Capture the cell that displays the provided text and extract its [X, Y] central coordinate. 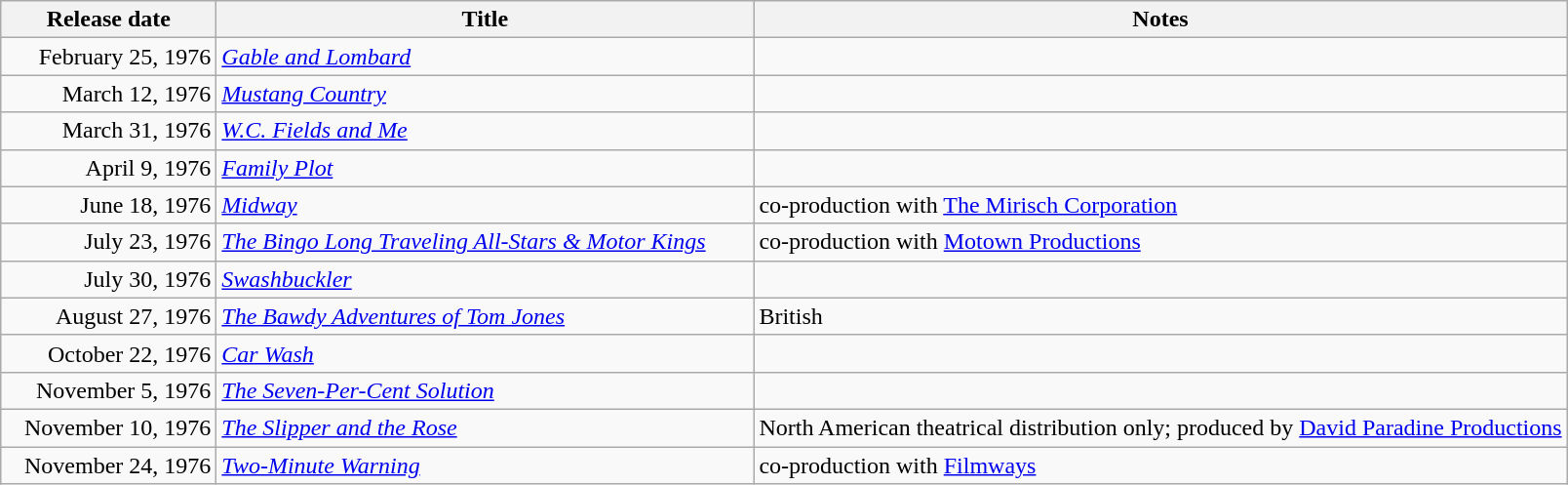
April 9, 1976 [109, 168]
co-production with Filmways [1160, 465]
March 12, 1976 [109, 94]
November 10, 1976 [109, 427]
Two-Minute Warning [486, 465]
July 30, 1976 [109, 279]
co-production with Motown Productions [1160, 242]
W.C. Fields and Me [486, 131]
July 23, 1976 [109, 242]
June 18, 1976 [109, 205]
Notes [1160, 20]
February 25, 1976 [109, 57]
Release date [109, 20]
November 5, 1976 [109, 390]
co-production with The Mirisch Corporation [1160, 205]
Swashbuckler [486, 279]
Mustang Country [486, 94]
Title [486, 20]
The Slipper and the Rose [486, 427]
Gable and Lombard [486, 57]
November 24, 1976 [109, 465]
The Seven-Per-Cent Solution [486, 390]
The Bawdy Adventures of Tom Jones [486, 316]
Car Wash [486, 353]
August 27, 1976 [109, 316]
British [1160, 316]
Midway [486, 205]
Family Plot [486, 168]
March 31, 1976 [109, 131]
The Bingo Long Traveling All-Stars & Motor Kings [486, 242]
North American theatrical distribution only; produced by David Paradine Productions [1160, 427]
October 22, 1976 [109, 353]
